From the cell containing the given text, extract its center point as (X, Y) coordinate. 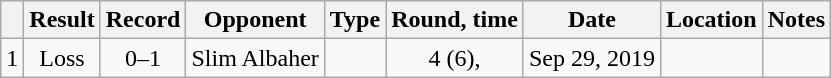
Notes (796, 20)
Location (711, 20)
Date (592, 20)
Type (354, 20)
Result (62, 20)
4 (6), (455, 58)
Opponent (255, 20)
Loss (62, 58)
Sep 29, 2019 (592, 58)
Round, time (455, 20)
Slim Albaher (255, 58)
Record (143, 20)
0–1 (143, 58)
1 (12, 58)
